Locate the cell with the specified text and output its [x, y] center coordinate. 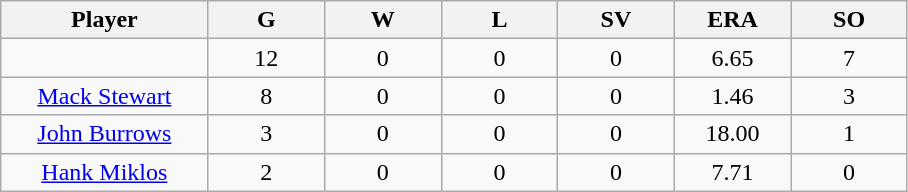
1 [850, 134]
ERA [732, 20]
7 [850, 58]
L [500, 20]
SO [850, 20]
W [384, 20]
Hank Miklos [104, 172]
12 [266, 58]
Player [104, 20]
SV [616, 20]
1.46 [732, 96]
G [266, 20]
7.71 [732, 172]
John Burrows [104, 134]
6.65 [732, 58]
Mack Stewart [104, 96]
8 [266, 96]
2 [266, 172]
18.00 [732, 134]
